Detect which cell encompasses the target text, then output its (x, y) center coordinate. 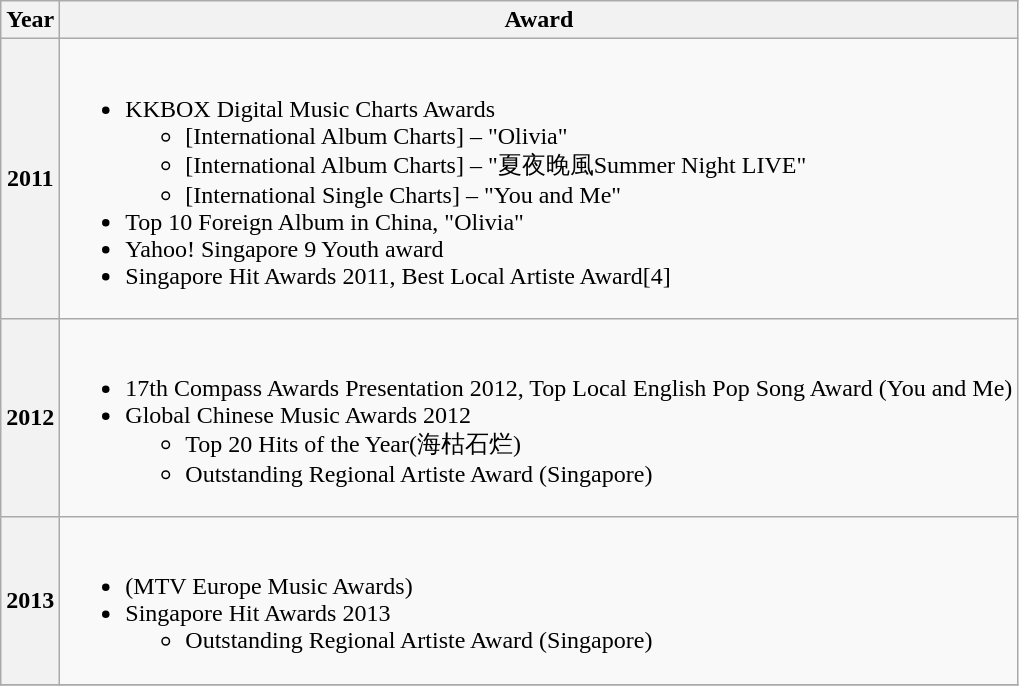
2011 (30, 179)
2012 (30, 418)
Year (30, 20)
2013 (30, 600)
(MTV Europe Music Awards)Singapore Hit Awards 2013Outstanding Regional Artiste Award (Singapore) (539, 600)
Award (539, 20)
